Provide the (X, Y) coordinate of the cell's center where the given text is located.  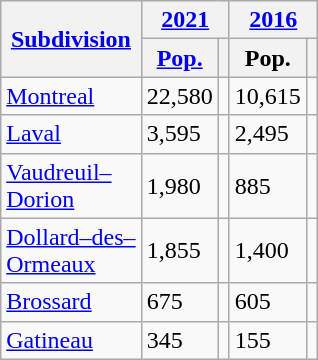
Vaudreuil–Dorion (71, 186)
10,615 (268, 96)
605 (268, 302)
2021 (185, 20)
1,400 (268, 250)
2016 (273, 20)
Laval (71, 134)
Brossard (71, 302)
22,580 (180, 96)
345 (180, 340)
2,495 (268, 134)
Subdivision (71, 39)
1,980 (180, 186)
Gatineau (71, 340)
3,595 (180, 134)
Dollard–des–Ormeaux (71, 250)
1,855 (180, 250)
155 (268, 340)
675 (180, 302)
885 (268, 186)
Montreal (71, 96)
